From the cell containing the given text, extract its center point as (X, Y) coordinate. 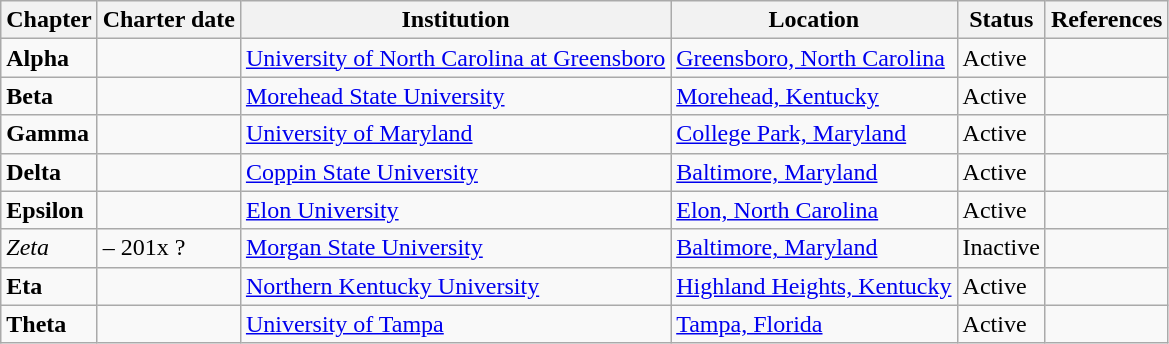
Alpha (49, 58)
Elon, North Carolina (814, 210)
– 201x ? (168, 248)
Morehead State University (455, 96)
Elon University (455, 210)
Location (814, 20)
Theta (49, 324)
Institution (455, 20)
Epsilon (49, 210)
Tampa, Florida (814, 324)
Northern Kentucky University (455, 286)
Morgan State University (455, 248)
Morehead, Kentucky (814, 96)
Gamma (49, 134)
Delta (49, 172)
References (1106, 20)
University of North Carolina at Greensboro (455, 58)
Beta (49, 96)
University of Maryland (455, 134)
Inactive (1001, 248)
Chapter (49, 20)
University of Tampa (455, 324)
Coppin State University (455, 172)
College Park, Maryland (814, 134)
Greensboro, North Carolina (814, 58)
Highland Heights, Kentucky (814, 286)
Status (1001, 20)
Zeta (49, 248)
Charter date (168, 20)
Eta (49, 286)
